Identify which cell holds the provided text, then report its [x, y] central coordinate. 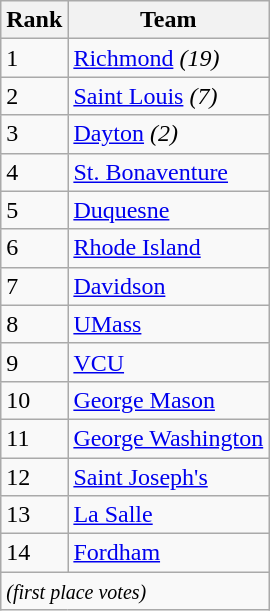
Rank [34, 20]
9 [34, 362]
Richmond (19) [168, 58]
13 [34, 515]
George Washington [168, 438]
La Salle [168, 515]
12 [34, 477]
3 [34, 134]
Fordham [168, 553]
10 [34, 400]
UMass [168, 324]
Saint Louis (7) [168, 96]
6 [34, 248]
8 [34, 324]
(first place votes) [135, 591]
VCU [168, 362]
1 [34, 58]
11 [34, 438]
Rhode Island [168, 248]
Team [168, 20]
7 [34, 286]
2 [34, 96]
St. Bonaventure [168, 172]
Duquesne [168, 210]
George Mason [168, 400]
14 [34, 553]
Davidson [168, 286]
5 [34, 210]
Dayton (2) [168, 134]
Saint Joseph's [168, 477]
4 [34, 172]
